Return [x, y] of the center of cell containing provided text 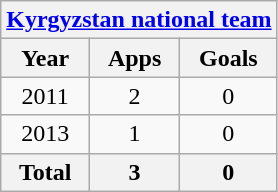
3 [135, 172]
2013 [46, 134]
2011 [46, 96]
Apps [135, 58]
Total [46, 172]
Kyrgyzstan national team [139, 20]
Year [46, 58]
Goals [229, 58]
2 [135, 96]
1 [135, 134]
